Scan for the cell matching the given text and deliver its (x, y) coordinate at center. 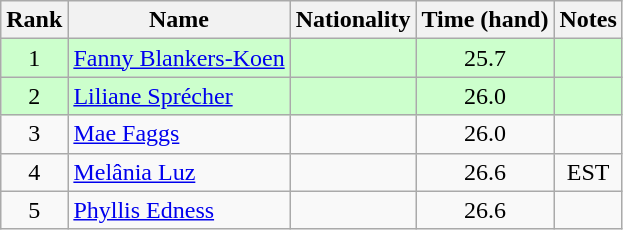
25.7 (485, 58)
2 (34, 96)
Fanny Blankers-Koen (179, 58)
Notes (588, 20)
Phyllis Edness (179, 210)
EST (588, 172)
Mae Faggs (179, 134)
Time (hand) (485, 20)
5 (34, 210)
Melânia Luz (179, 172)
3 (34, 134)
Nationality (353, 20)
Name (179, 20)
Liliane Sprécher (179, 96)
Rank (34, 20)
1 (34, 58)
4 (34, 172)
